Search for the cell housing the specified text and yield its (x, y) center coordinate. 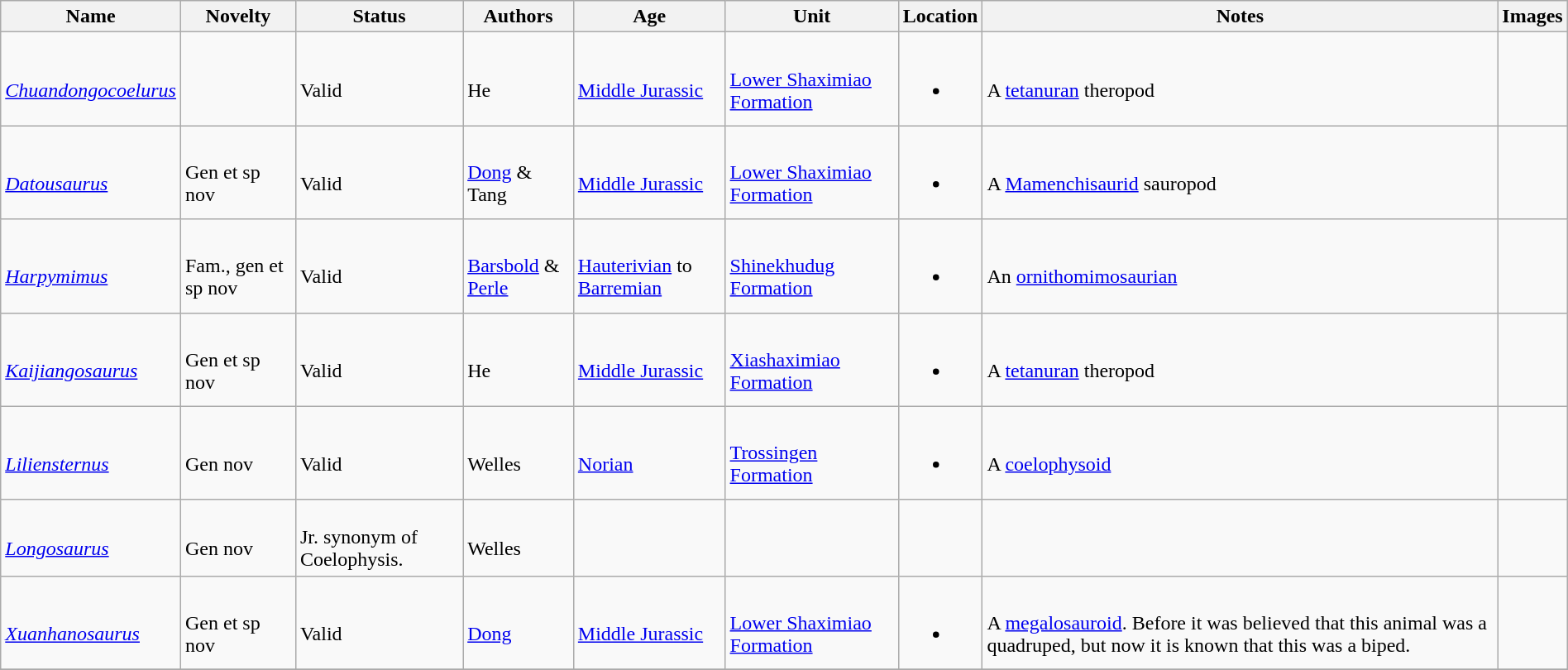
Name (91, 17)
An ornithomimosaurian (1241, 266)
Datousaurus (91, 172)
Chuandongocoelurus (91, 79)
Kaijiangosaurus (91, 359)
Shinekhudug Formation (812, 266)
Status (379, 17)
A Mamenchisaurid sauropod (1241, 172)
Location (940, 17)
Authors (519, 17)
Trossingen Formation (812, 453)
Xuanhanosaurus (91, 622)
A megalosauroid. Before it was believed that this animal was a quadruped, but now it is known that this was a biped. (1241, 622)
Notes (1241, 17)
Norian (649, 453)
Hauterivian to Barremian (649, 266)
Novelty (238, 17)
Harpymimus (91, 266)
Liliensternus (91, 453)
Longosaurus (91, 538)
Age (649, 17)
Dong (519, 622)
Unit (812, 17)
Dong & Tang (519, 172)
Fam., gen et sp nov (238, 266)
Jr. synonym of Coelophysis. (379, 538)
A coelophysoid (1241, 453)
Barsbold & Perle (519, 266)
Xiashaximiao Formation (812, 359)
Images (1532, 17)
